Return (X, Y) of the center of cell containing provided text 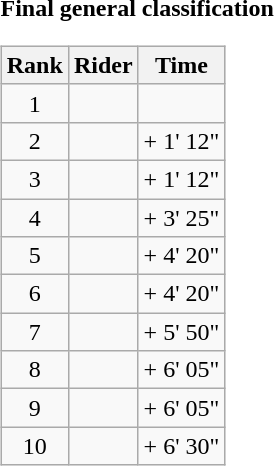
7 (34, 332)
+ 6' 30" (182, 446)
5 (34, 256)
6 (34, 294)
+ 5' 50" (182, 332)
9 (34, 408)
3 (34, 179)
4 (34, 217)
Rank (34, 65)
2 (34, 141)
1 (34, 103)
+ 3' 25" (182, 217)
Time (182, 65)
8 (34, 370)
Rider (103, 65)
10 (34, 446)
